For the text-containing cell, return its midpoint in (X, Y) coordinate format. 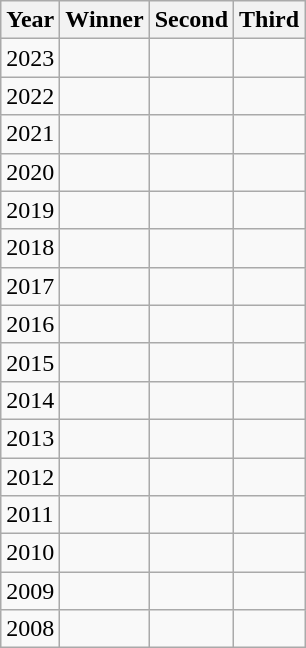
Third (270, 20)
2008 (30, 629)
2023 (30, 58)
2015 (30, 362)
2018 (30, 248)
2022 (30, 96)
2009 (30, 591)
2010 (30, 553)
2021 (30, 134)
Second (191, 20)
2016 (30, 324)
Year (30, 20)
2012 (30, 477)
Winner (104, 20)
2014 (30, 400)
2013 (30, 438)
2020 (30, 172)
2011 (30, 515)
2019 (30, 210)
2017 (30, 286)
